Scan for the cell matching the given text and deliver its [x, y] coordinate at center. 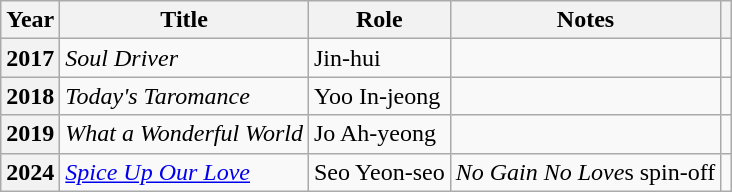
2018 [30, 96]
2017 [30, 58]
Seo Yeon-seo [379, 172]
2024 [30, 172]
Role [379, 20]
2019 [30, 134]
Spice Up Our Love [184, 172]
No Gain No Loves spin-off [586, 172]
What a Wonderful World [184, 134]
Title [184, 20]
Today's Taromance [184, 96]
Year [30, 20]
Soul Driver [184, 58]
Jo Ah-yeong [379, 134]
Yoo In-jeong [379, 96]
Notes [586, 20]
Jin-hui [379, 58]
